From the cell containing the given text, extract its center point as [X, Y] coordinate. 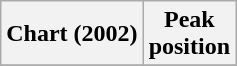
Peakposition [189, 34]
Chart (2002) [72, 34]
